Find where the given text appears and provide that cell's center as (x, y) coordinate. 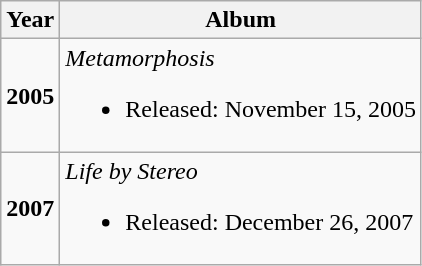
Year (30, 20)
Album (241, 20)
Life by StereoReleased: December 26, 2007 (241, 208)
2007 (30, 208)
MetamorphosisReleased: November 15, 2005 (241, 96)
2005 (30, 96)
